Search for the cell housing the specified text and yield its (X, Y) center coordinate. 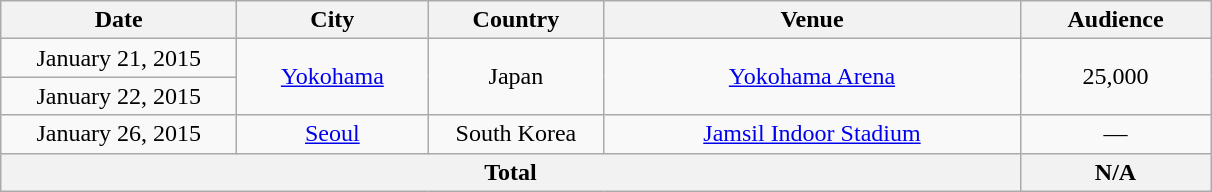
— (1116, 134)
Seoul (332, 134)
South Korea (516, 134)
January 26, 2015 (119, 134)
Venue (812, 20)
Audience (1116, 20)
Yokohama Arena (812, 77)
Yokohama (332, 77)
N/A (1116, 172)
January 21, 2015 (119, 58)
City (332, 20)
Total (510, 172)
25,000 (1116, 77)
Date (119, 20)
Jamsil Indoor Stadium (812, 134)
January 22, 2015 (119, 96)
Japan (516, 77)
Country (516, 20)
